Extract the [x, y] coordinate from the center of the cell holding the provided text.  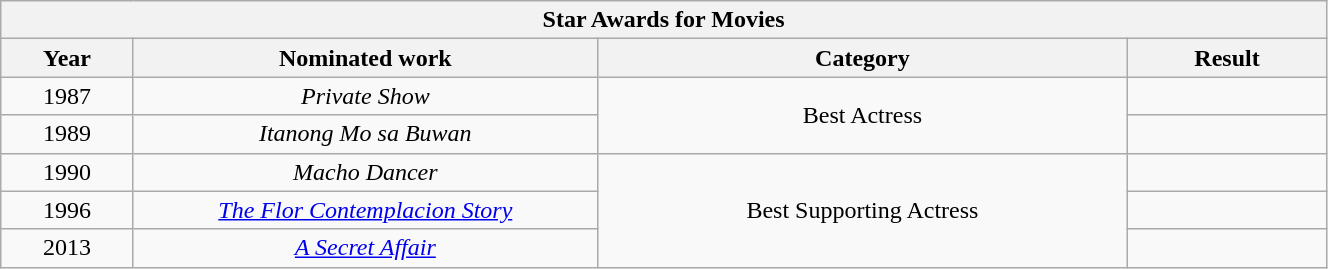
The Flor Contemplacion Story [365, 210]
Best Supporting Actress [862, 210]
Result [1228, 58]
Category [862, 58]
Macho Dancer [365, 172]
A Secret Affair [365, 248]
Best Actress [862, 115]
1996 [68, 210]
1990 [68, 172]
Nominated work [365, 58]
Private Show [365, 96]
2013 [68, 248]
1987 [68, 96]
Year [68, 58]
1989 [68, 134]
Itanong Mo sa Buwan [365, 134]
Star Awards for Movies [664, 20]
